Capture the cell that displays the provided text and extract its (x, y) central coordinate. 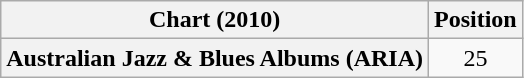
Chart (2010) (215, 20)
Australian Jazz & Blues Albums (ARIA) (215, 58)
25 (476, 58)
Position (476, 20)
